Determine the [x, y] coordinate at the center of the cell enclosing the given text.  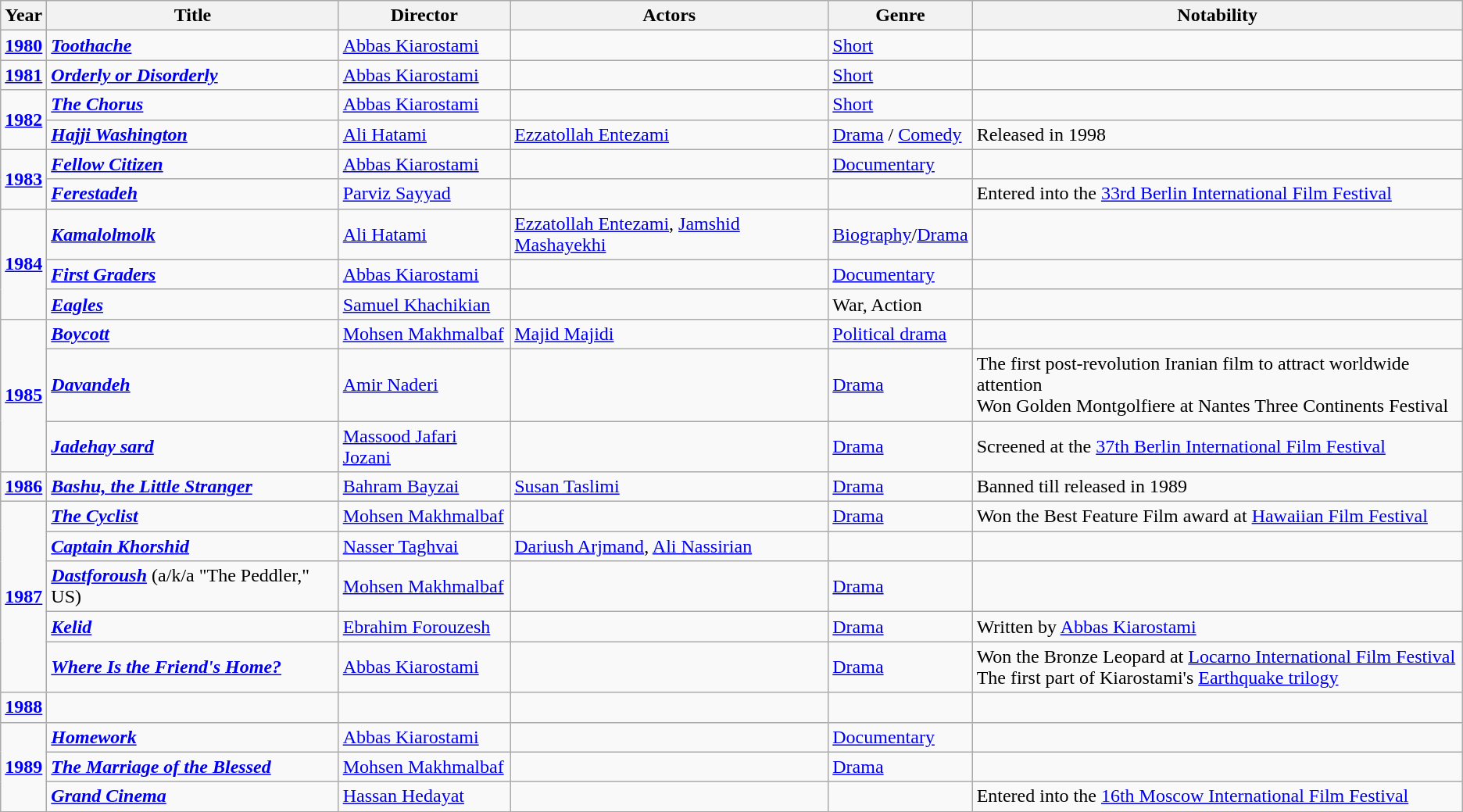
Grand Cinema [192, 796]
Drama / Comedy [900, 134]
Massood Jafari Jozani [424, 445]
Kamalolmolk [192, 234]
1980 [23, 45]
Year [23, 16]
1985 [23, 395]
The first post-revolution Iranian film to attract worldwide attentionWon Golden Montgolfiere at Nantes Three Continents Festival [1218, 385]
Orderly or Disorderly [192, 75]
War, Action [900, 304]
1983 [23, 179]
Actors [669, 16]
First Graders [192, 274]
Notability [1218, 16]
Released in 1998 [1218, 134]
Kelid [192, 627]
Amir Naderi [424, 385]
Nasser Taghvai [424, 546]
Bahram Bayzai [424, 487]
Entered into the 33rd Berlin International Film Festival [1218, 194]
Fellow Citizen [192, 164]
Biography/Drama [900, 234]
Where Is the Friend's Home? [192, 667]
Director [424, 16]
Captain Khorshid [192, 546]
Majid Majidi [669, 334]
1989 [23, 767]
Eagles [192, 304]
The Chorus [192, 105]
Won the Best Feature Film award at Hawaiian Film Festival [1218, 517]
1982 [23, 120]
Written by Abbas Kiarostami [1218, 627]
The Cyclist [192, 517]
Samuel Khachikian [424, 304]
Dastforoush (a/k/a "The Peddler," US) [192, 586]
Hassan Hedayat [424, 796]
Title [192, 16]
Ezzatollah Entezami, Jamshid Mashayekhi [669, 234]
Hajji Washington [192, 134]
Entered into the 16th Moscow International Film Festival [1218, 796]
1984 [23, 264]
Ezzatollah Entezami [669, 134]
Bashu, the Little Stranger [192, 487]
Jadehay sard [192, 445]
1986 [23, 487]
Davandeh [192, 385]
Screened at the 37th Berlin International Film Festival [1218, 445]
1981 [23, 75]
The Marriage of the Blessed [192, 767]
Genre [900, 16]
Political drama [900, 334]
Banned till released in 1989 [1218, 487]
Susan Taslimi [669, 487]
Boycott [192, 334]
Ebrahim Forouzesh [424, 627]
Parviz Sayyad [424, 194]
Ferestadeh [192, 194]
1988 [23, 707]
Dariush Arjmand, Ali Nassirian [669, 546]
1987 [23, 597]
Homework [192, 737]
Won the Bronze Leopard at Locarno International Film FestivalThe first part of Kiarostami's Earthquake trilogy [1218, 667]
Toothache [192, 45]
